Search for the cell housing the specified text and yield its (X, Y) center coordinate. 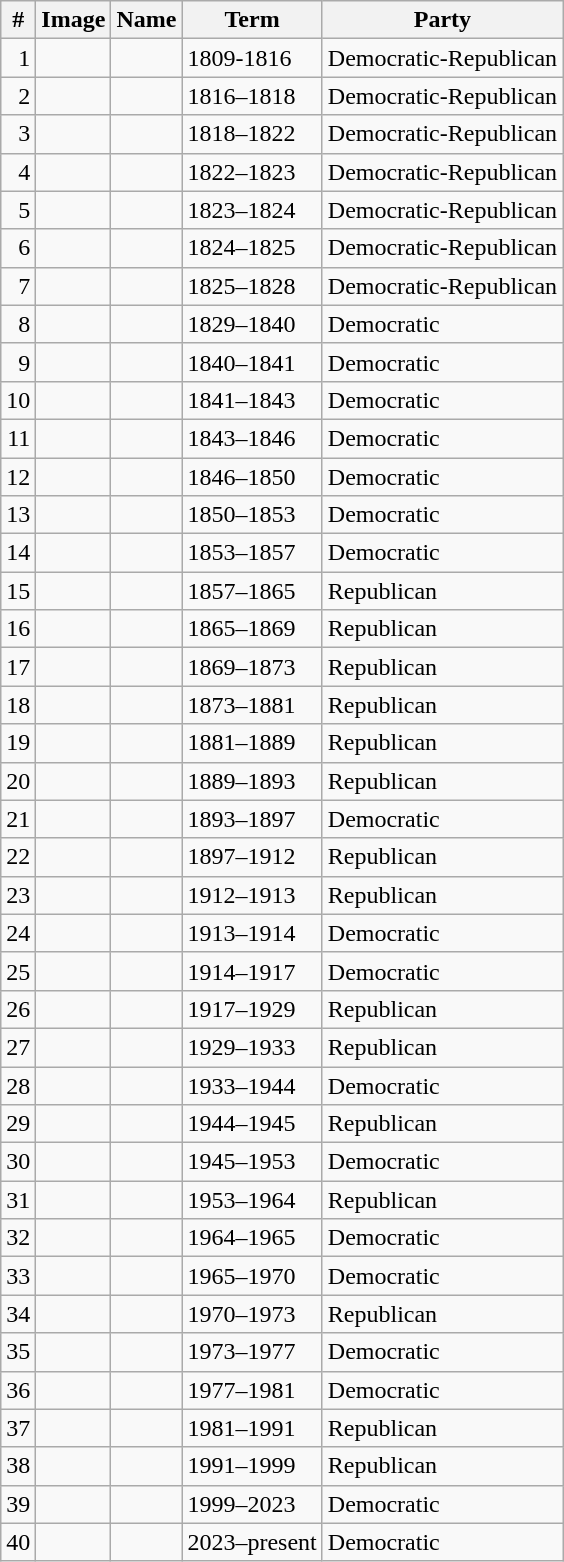
1970–1973 (252, 1314)
15 (18, 591)
1850–1853 (252, 515)
1897–1912 (252, 857)
4 (18, 172)
6 (18, 248)
31 (18, 1200)
27 (18, 1047)
1913–1914 (252, 933)
2023–present (252, 1542)
35 (18, 1352)
36 (18, 1390)
1945–1953 (252, 1162)
25 (18, 971)
1929–1933 (252, 1047)
1981–1991 (252, 1428)
1825–1828 (252, 286)
1893–1897 (252, 819)
39 (18, 1504)
1843–1846 (252, 438)
1869–1873 (252, 667)
19 (18, 743)
16 (18, 629)
1818–1822 (252, 134)
1953–1964 (252, 1200)
1914–1917 (252, 971)
1846–1850 (252, 477)
32 (18, 1238)
1933–1944 (252, 1085)
1944–1945 (252, 1124)
Name (146, 20)
1912–1913 (252, 895)
1840–1841 (252, 362)
1823–1824 (252, 210)
13 (18, 515)
18 (18, 705)
1857–1865 (252, 591)
5 (18, 210)
1973–1977 (252, 1352)
40 (18, 1542)
33 (18, 1276)
10 (18, 400)
22 (18, 857)
12 (18, 477)
3 (18, 134)
1965–1970 (252, 1276)
1853–1857 (252, 553)
1841–1843 (252, 400)
1889–1893 (252, 781)
1824–1825 (252, 248)
Term (252, 20)
23 (18, 895)
26 (18, 1009)
30 (18, 1162)
Image (74, 20)
1964–1965 (252, 1238)
1873–1881 (252, 705)
14 (18, 553)
1881–1889 (252, 743)
1999–2023 (252, 1504)
1829–1840 (252, 324)
9 (18, 362)
29 (18, 1124)
20 (18, 781)
# (18, 20)
1917–1929 (252, 1009)
1809-1816 (252, 58)
1 (18, 58)
1977–1981 (252, 1390)
7 (18, 286)
24 (18, 933)
38 (18, 1466)
8 (18, 324)
37 (18, 1428)
1865–1869 (252, 629)
11 (18, 438)
2 (18, 96)
1816–1818 (252, 96)
1822–1823 (252, 172)
17 (18, 667)
Party (442, 20)
1991–1999 (252, 1466)
21 (18, 819)
34 (18, 1314)
28 (18, 1085)
